Return [x, y] of the center of cell containing provided text 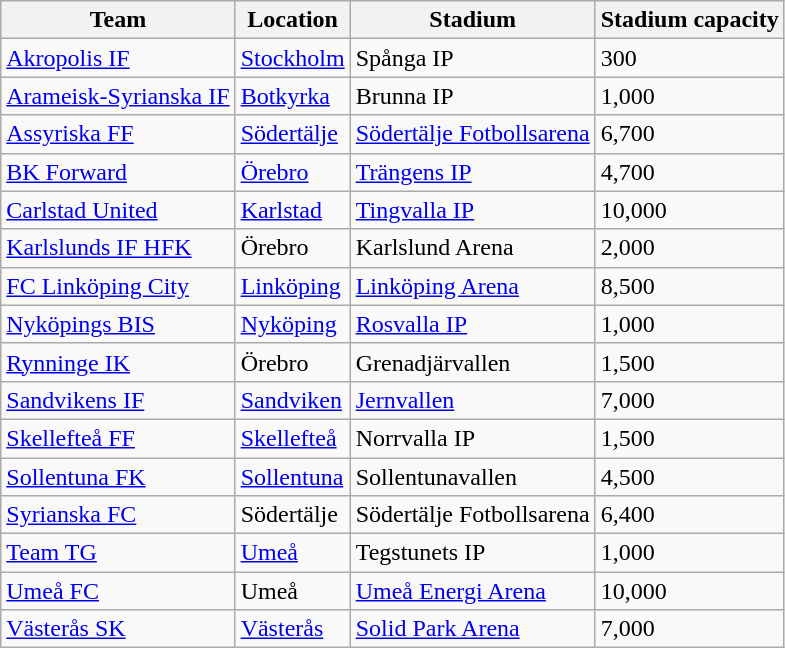
Tingvalla IP [472, 210]
8,500 [690, 286]
Karlstad [292, 210]
FC Linköping City [118, 286]
Skellefteå FF [118, 438]
Tegstunets IP [472, 553]
Syrianska FC [118, 515]
Carlstad United [118, 210]
Stadium [472, 20]
Sollentunavallen [472, 477]
Botkyrka [292, 96]
300 [690, 58]
Sandvikens IF [118, 400]
Team [118, 20]
Brunna IP [472, 96]
Umeå Energi Arena [472, 591]
Rosvalla IP [472, 324]
2,000 [690, 248]
Umeå FC [118, 591]
Nyköpings BIS [118, 324]
Västerås [292, 629]
Nyköping [292, 324]
Karlslunds IF HFK [118, 248]
Sollentuna FK [118, 477]
Norrvalla IP [472, 438]
Akropolis IF [118, 58]
Skellefteå [292, 438]
BK Forward [118, 172]
Rynninge IK [118, 362]
Location [292, 20]
Team TG [118, 553]
Solid Park Arena [472, 629]
Linköping Arena [472, 286]
Sandviken [292, 400]
Stockholm [292, 58]
4,700 [690, 172]
Arameisk-Syrianska IF [118, 96]
Trängens IP [472, 172]
Jernvallen [472, 400]
Stadium capacity [690, 20]
6,400 [690, 515]
Spånga IP [472, 58]
Linköping [292, 286]
Västerås SK [118, 629]
Grenadjärvallen [472, 362]
Assyriska FF [118, 134]
Karlslund Arena [472, 248]
Sollentuna [292, 477]
4,500 [690, 477]
6,700 [690, 134]
